Determine the [X, Y] coordinate at the center of the cell enclosing the given text.  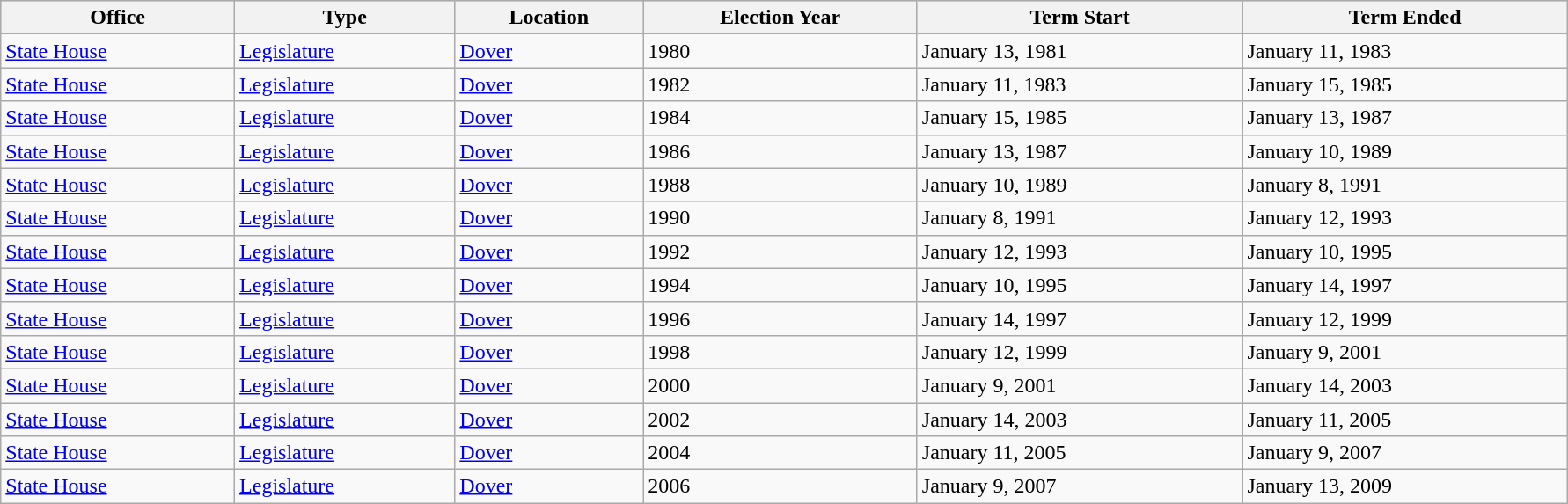
Term Ended [1405, 18]
1998 [780, 352]
January 13, 1981 [1080, 51]
1994 [780, 285]
Office [118, 18]
1984 [780, 118]
Location [549, 18]
2006 [780, 486]
Term Start [1080, 18]
1996 [780, 318]
1982 [780, 84]
1990 [780, 218]
2002 [780, 420]
2000 [780, 385]
January 13, 2009 [1405, 486]
Type [345, 18]
2004 [780, 453]
1980 [780, 51]
Election Year [780, 18]
1986 [780, 151]
1992 [780, 252]
1988 [780, 185]
